Identify which cell holds the provided text, then report its (x, y) central coordinate. 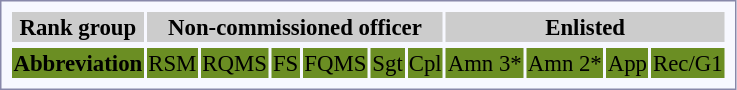
Amn 3* (484, 63)
Rec/G1 (688, 63)
Abbreviation (78, 63)
App (627, 63)
Enlisted (585, 27)
RQMS (235, 63)
Sgt (388, 63)
FS (285, 63)
Amn 2* (564, 63)
FQMS (336, 63)
RSM (172, 63)
Rank group (78, 27)
Non-commissioned officer (295, 27)
Cpl (425, 63)
